From the cell containing the given text, extract its center point as (x, y) coordinate. 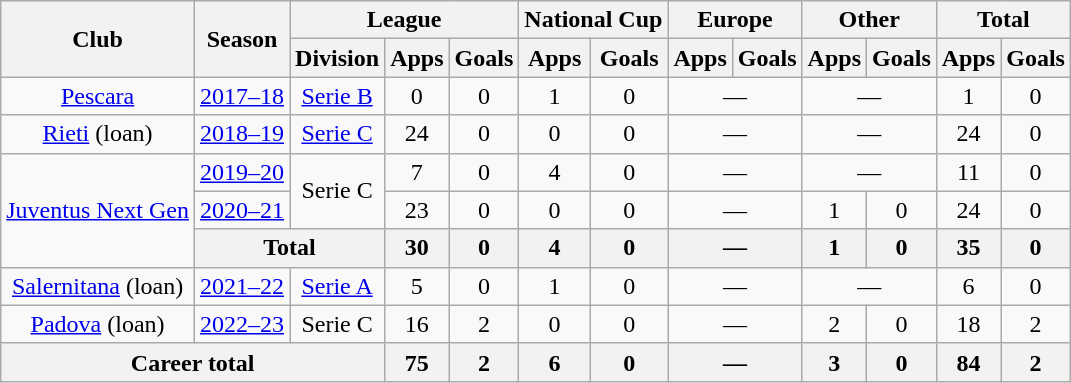
Other (869, 20)
30 (417, 248)
Career total (193, 362)
2018–19 (242, 134)
16 (417, 324)
2017–18 (242, 96)
Padova (loan) (98, 324)
Europe (735, 20)
7 (417, 172)
Rieti (loan) (98, 134)
Serie B (338, 96)
3 (834, 362)
2020–21 (242, 210)
23 (417, 210)
2021–22 (242, 286)
5 (417, 286)
League (404, 20)
2022–23 (242, 324)
Club (98, 39)
11 (968, 172)
Pescara (98, 96)
18 (968, 324)
Season (242, 39)
84 (968, 362)
35 (968, 248)
National Cup (594, 20)
2019–20 (242, 172)
Division (338, 58)
Salernitana (loan) (98, 286)
Serie A (338, 286)
Juventus Next Gen (98, 210)
75 (417, 362)
